Pinpoint the cell where the given text exists, returning its [X, Y] midpoint coordinate. 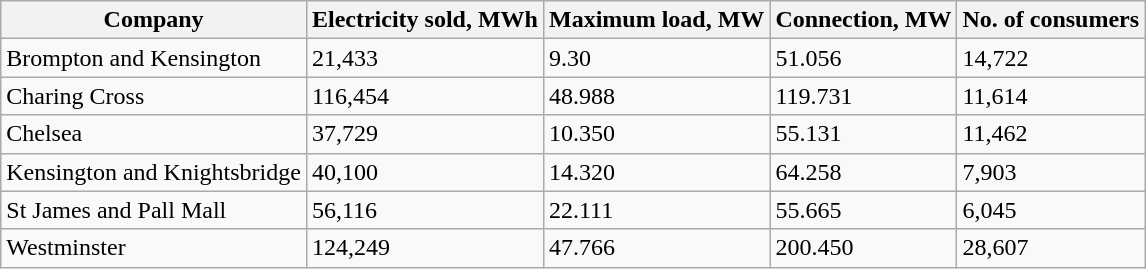
No. of consumers [1051, 20]
St James and Pall Mall [154, 210]
9.30 [656, 58]
Westminster [154, 248]
6,045 [1051, 210]
56,116 [424, 210]
47.766 [656, 248]
124,249 [424, 248]
116,454 [424, 96]
Maximum load, MW [656, 20]
37,729 [424, 134]
14,722 [1051, 58]
55.131 [864, 134]
14.320 [656, 172]
Chelsea [154, 134]
Electricity sold, MWh [424, 20]
48.988 [656, 96]
21,433 [424, 58]
Charing Cross [154, 96]
Connection, MW [864, 20]
64.258 [864, 172]
Company [154, 20]
10.350 [656, 134]
7,903 [1051, 172]
28,607 [1051, 248]
200.450 [864, 248]
11,614 [1051, 96]
Kensington and Knightsbridge [154, 172]
Brompton and Kensington [154, 58]
40,100 [424, 172]
22.111 [656, 210]
55.665 [864, 210]
119.731 [864, 96]
11,462 [1051, 134]
51.056 [864, 58]
